Capture the cell that displays the provided text and extract its (X, Y) central coordinate. 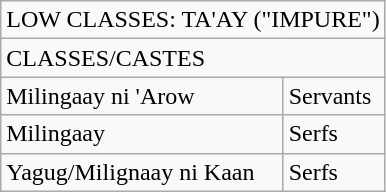
CLASSES/CASTES (193, 58)
LOW CLASSES: TA'AY ("IMPURE") (193, 20)
Servants (334, 96)
Milingaay ni 'Arow (142, 96)
Yagug/Milignaay ni Kaan (142, 172)
Milingaay (142, 134)
